Determine the [X, Y] coordinate at the center of the cell enclosing the given text.  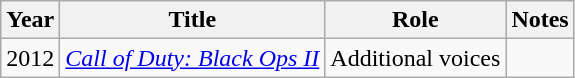
Notes [540, 20]
2012 [30, 58]
Title [192, 20]
Additional voices [416, 58]
Call of Duty: Black Ops II [192, 58]
Year [30, 20]
Role [416, 20]
